Capture the cell that displays the provided text and extract its (X, Y) central coordinate. 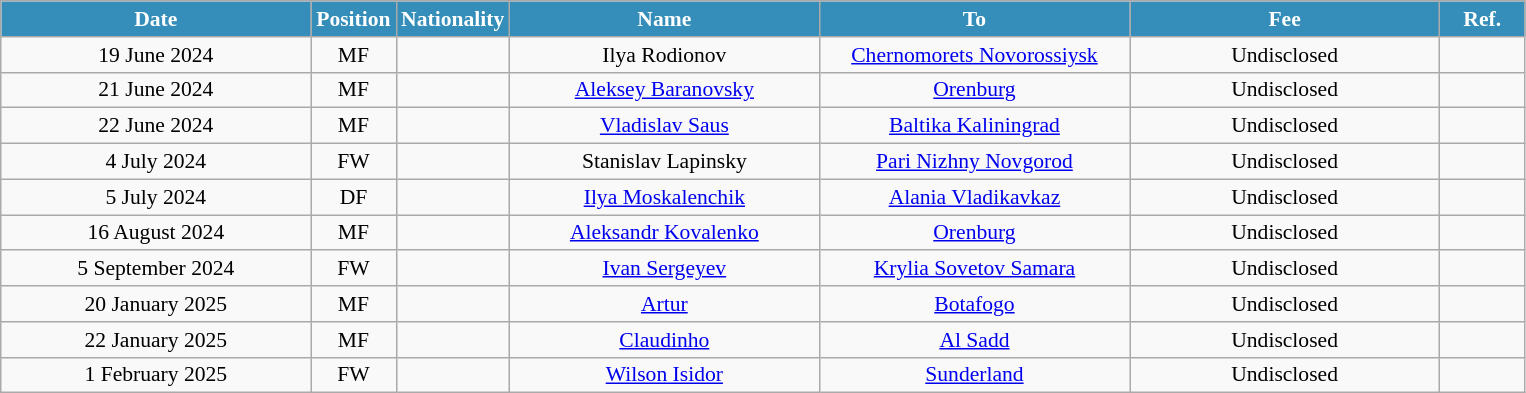
Ilya Moskalenchik (664, 197)
Chernomorets Novorossiysk (974, 55)
5 September 2024 (156, 269)
DF (354, 197)
Stanislav Lapinsky (664, 162)
1 February 2025 (156, 375)
Ref. (1482, 19)
Botafogo (974, 304)
22 June 2024 (156, 126)
Artur (664, 304)
16 August 2024 (156, 233)
Fee (1285, 19)
Alania Vladikavkaz (974, 197)
Krylia Sovetov Samara (974, 269)
4 July 2024 (156, 162)
Ilya Rodionov (664, 55)
5 July 2024 (156, 197)
Aleksandr Kovalenko (664, 233)
Position (354, 19)
19 June 2024 (156, 55)
Wilson Isidor (664, 375)
Nationality (452, 19)
To (974, 19)
Vladislav Saus (664, 126)
21 June 2024 (156, 90)
Claudinho (664, 340)
22 January 2025 (156, 340)
Pari Nizhny Novgorod (974, 162)
Al Sadd (974, 340)
Sunderland (974, 375)
Ivan Sergeyev (664, 269)
Baltika Kaliningrad (974, 126)
Aleksey Baranovsky (664, 90)
Name (664, 19)
20 January 2025 (156, 304)
Date (156, 19)
